For the text-containing cell, return its midpoint in [x, y] coordinate format. 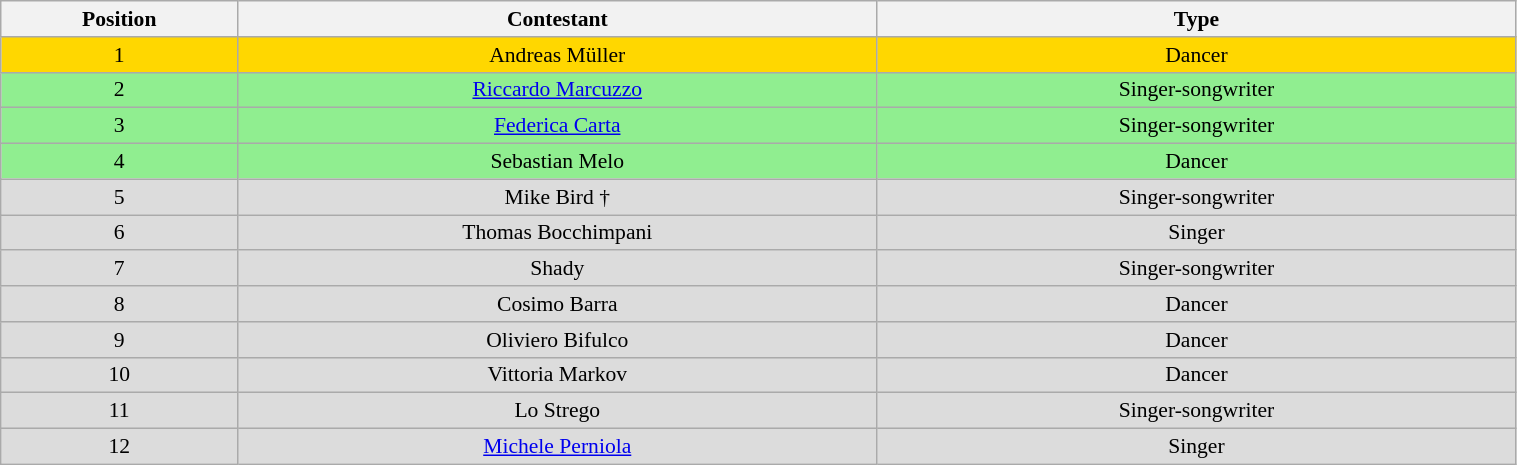
Contestant [558, 19]
Federica Carta [558, 126]
Andreas Müller [558, 55]
4 [120, 162]
Oliviero Bifulco [558, 340]
5 [120, 197]
Michele Perniola [558, 447]
10 [120, 375]
Riccardo Marcuzzo [558, 90]
2 [120, 90]
Type [1196, 19]
8 [120, 304]
Shady [558, 269]
1 [120, 55]
Mike Bird † [558, 197]
7 [120, 269]
3 [120, 126]
Position [120, 19]
12 [120, 447]
11 [120, 411]
6 [120, 233]
Lo Strego [558, 411]
Thomas Bocchimpani [558, 233]
Cosimo Barra [558, 304]
9 [120, 340]
Sebastian Melo [558, 162]
Vittoria Markov [558, 375]
